Output the (x, y) coordinate of the center of the cell containing the given text.  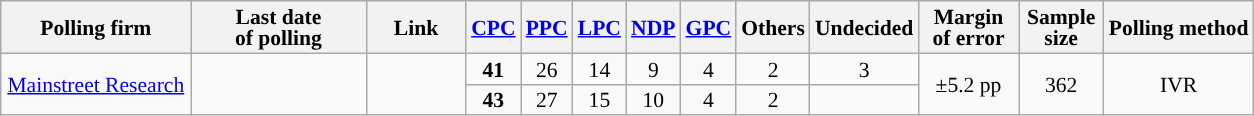
Undecided (864, 27)
26 (547, 68)
±5.2 pp (968, 84)
Mainstreet Research (96, 84)
Polling method (1179, 27)
41 (493, 68)
Marginof error (968, 27)
27 (547, 100)
CPC (493, 27)
15 (600, 100)
NDP (653, 27)
10 (653, 100)
Link (416, 27)
43 (493, 100)
LPC (600, 27)
Others (773, 27)
362 (1062, 84)
Last dateof polling (278, 27)
Samplesize (1062, 27)
9 (653, 68)
3 (864, 68)
PPC (547, 27)
14 (600, 68)
Polling firm (96, 27)
GPC (709, 27)
IVR (1179, 84)
